Scan for the cell matching the given text and deliver its [X, Y] coordinate at center. 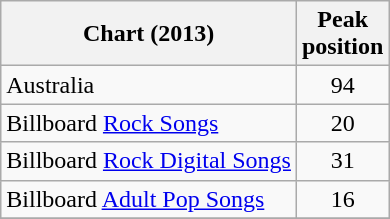
Billboard Rock Songs [149, 123]
94 [342, 85]
Chart (2013) [149, 34]
Australia [149, 85]
Billboard Rock Digital Songs [149, 161]
Billboard Adult Pop Songs [149, 199]
31 [342, 161]
16 [342, 199]
Peakposition [342, 34]
20 [342, 123]
